Find where the given text appears and provide that cell's center as [x, y] coordinate. 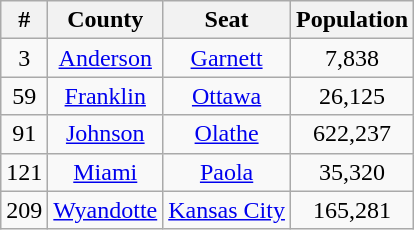
165,281 [352, 210]
Paola [227, 172]
209 [24, 210]
3 [24, 58]
County [106, 20]
7,838 [352, 58]
Wyandotte [106, 210]
Ottawa [227, 96]
Population [352, 20]
# [24, 20]
Garnett [227, 58]
Seat [227, 20]
26,125 [352, 96]
622,237 [352, 134]
Kansas City [227, 210]
91 [24, 134]
35,320 [352, 172]
Olathe [227, 134]
Franklin [106, 96]
121 [24, 172]
59 [24, 96]
Johnson [106, 134]
Anderson [106, 58]
Miami [106, 172]
